For the text-containing cell, return its midpoint in (x, y) coordinate format. 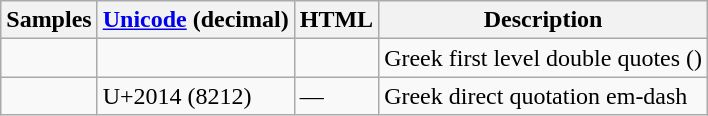
Greek direct quotation em-dash (544, 96)
Samples (49, 20)
— (336, 96)
HTML (336, 20)
Description (544, 20)
U+2014 (8212) (196, 96)
Unicode (decimal) (196, 20)
Greek first level double quotes () (544, 58)
